Return the [x, y] coordinate for the center point of the cell that contains the specified text.  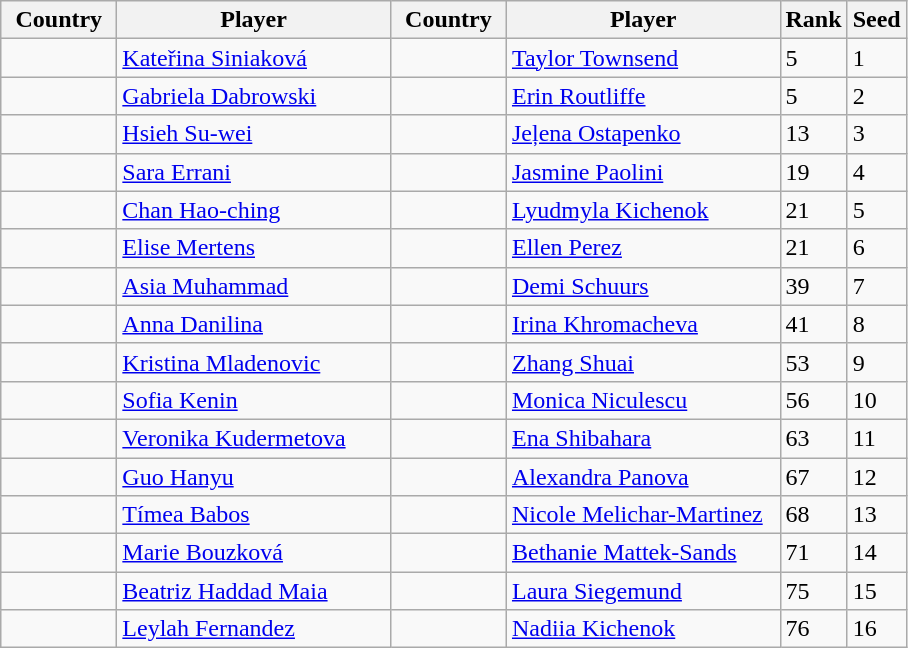
Taylor Townsend [643, 58]
Veronika Kudermetova [254, 438]
39 [814, 286]
15 [876, 591]
Sofia Kenin [254, 400]
Irina Khromacheva [643, 324]
8 [876, 324]
Sara Errani [254, 172]
Bethanie Mattek-Sands [643, 553]
9 [876, 362]
16 [876, 629]
19 [814, 172]
14 [876, 553]
Jasmine Paolini [643, 172]
Beatriz Haddad Maia [254, 591]
41 [814, 324]
Leylah Fernandez [254, 629]
63 [814, 438]
3 [876, 134]
Rank [814, 20]
Alexandra Panova [643, 477]
Zhang Shuai [643, 362]
Tímea Babos [254, 515]
53 [814, 362]
68 [814, 515]
1 [876, 58]
67 [814, 477]
Kateřina Siniaková [254, 58]
Nadiia Kichenok [643, 629]
Anna Danilina [254, 324]
Nicole Melichar-Martinez [643, 515]
Demi Schuurs [643, 286]
Jeļena Ostapenko [643, 134]
Ellen Perez [643, 248]
7 [876, 286]
Hsieh Su-wei [254, 134]
Gabriela Dabrowski [254, 96]
Monica Niculescu [643, 400]
56 [814, 400]
Elise Mertens [254, 248]
2 [876, 96]
Marie Bouzková [254, 553]
Ena Shibahara [643, 438]
4 [876, 172]
Asia Muhammad [254, 286]
12 [876, 477]
71 [814, 553]
Seed [876, 20]
75 [814, 591]
11 [876, 438]
Guo Hanyu [254, 477]
10 [876, 400]
Erin Routliffe [643, 96]
76 [814, 629]
6 [876, 248]
Chan Hao-ching [254, 210]
Laura Siegemund [643, 591]
Kristina Mladenovic [254, 362]
Lyudmyla Kichenok [643, 210]
